Identify which cell holds the provided text, then report its [x, y] central coordinate. 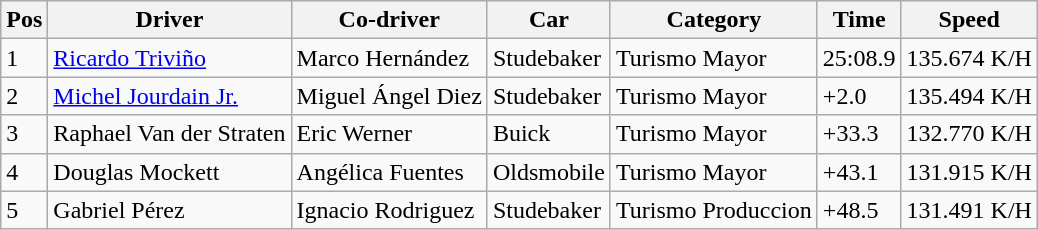
Category [714, 20]
131.491 K/H [969, 210]
Gabriel Pérez [170, 210]
4 [24, 172]
1 [24, 58]
135.674 K/H [969, 58]
Driver [170, 20]
Co-driver [389, 20]
+43.1 [859, 172]
+48.5 [859, 210]
Michel Jourdain Jr. [170, 96]
Marco Hernández [389, 58]
Car [548, 20]
5 [24, 210]
Buick [548, 134]
Angélica Fuentes [389, 172]
Speed [969, 20]
Ricardo Triviño [170, 58]
Pos [24, 20]
Raphael Van der Straten [170, 134]
135.494 K/H [969, 96]
Ignacio Rodriguez [389, 210]
Time [859, 20]
Turismo Produccion [714, 210]
Douglas Mockett [170, 172]
131.915 K/H [969, 172]
132.770 K/H [969, 134]
Miguel Ángel Diez [389, 96]
+2.0 [859, 96]
2 [24, 96]
Oldsmobile [548, 172]
25:08.9 [859, 58]
Eric Werner [389, 134]
+33.3 [859, 134]
3 [24, 134]
